Determine the (x, y) coordinate at the center of the cell enclosing the given text.  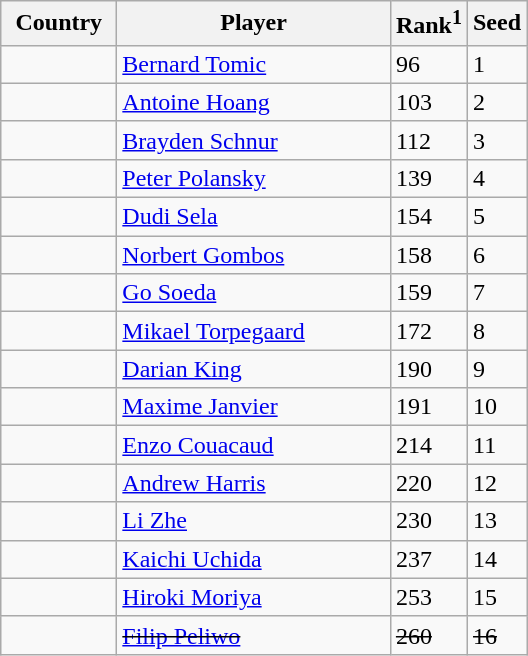
Filip Peliwo (254, 635)
Andrew Harris (254, 483)
Dudi Sela (254, 217)
Rank1 (428, 24)
159 (428, 293)
Bernard Tomic (254, 64)
12 (496, 483)
13 (496, 521)
5 (496, 217)
6 (496, 255)
103 (428, 102)
16 (496, 635)
Li Zhe (254, 521)
Country (59, 24)
Brayden Schnur (254, 140)
172 (428, 331)
139 (428, 178)
154 (428, 217)
10 (496, 407)
Kaichi Uchida (254, 559)
1 (496, 64)
Seed (496, 24)
7 (496, 293)
Antoine Hoang (254, 102)
Maxime Janvier (254, 407)
96 (428, 64)
3 (496, 140)
9 (496, 369)
220 (428, 483)
8 (496, 331)
237 (428, 559)
15 (496, 597)
260 (428, 635)
Darian King (254, 369)
2 (496, 102)
Player (254, 24)
Mikael Torpegaard (254, 331)
214 (428, 445)
112 (428, 140)
Go Soeda (254, 293)
Hiroki Moriya (254, 597)
14 (496, 559)
4 (496, 178)
253 (428, 597)
Norbert Gombos (254, 255)
191 (428, 407)
230 (428, 521)
158 (428, 255)
190 (428, 369)
11 (496, 445)
Peter Polansky (254, 178)
Enzo Couacaud (254, 445)
